Pinpoint the cell where the given text exists, returning its [X, Y] midpoint coordinate. 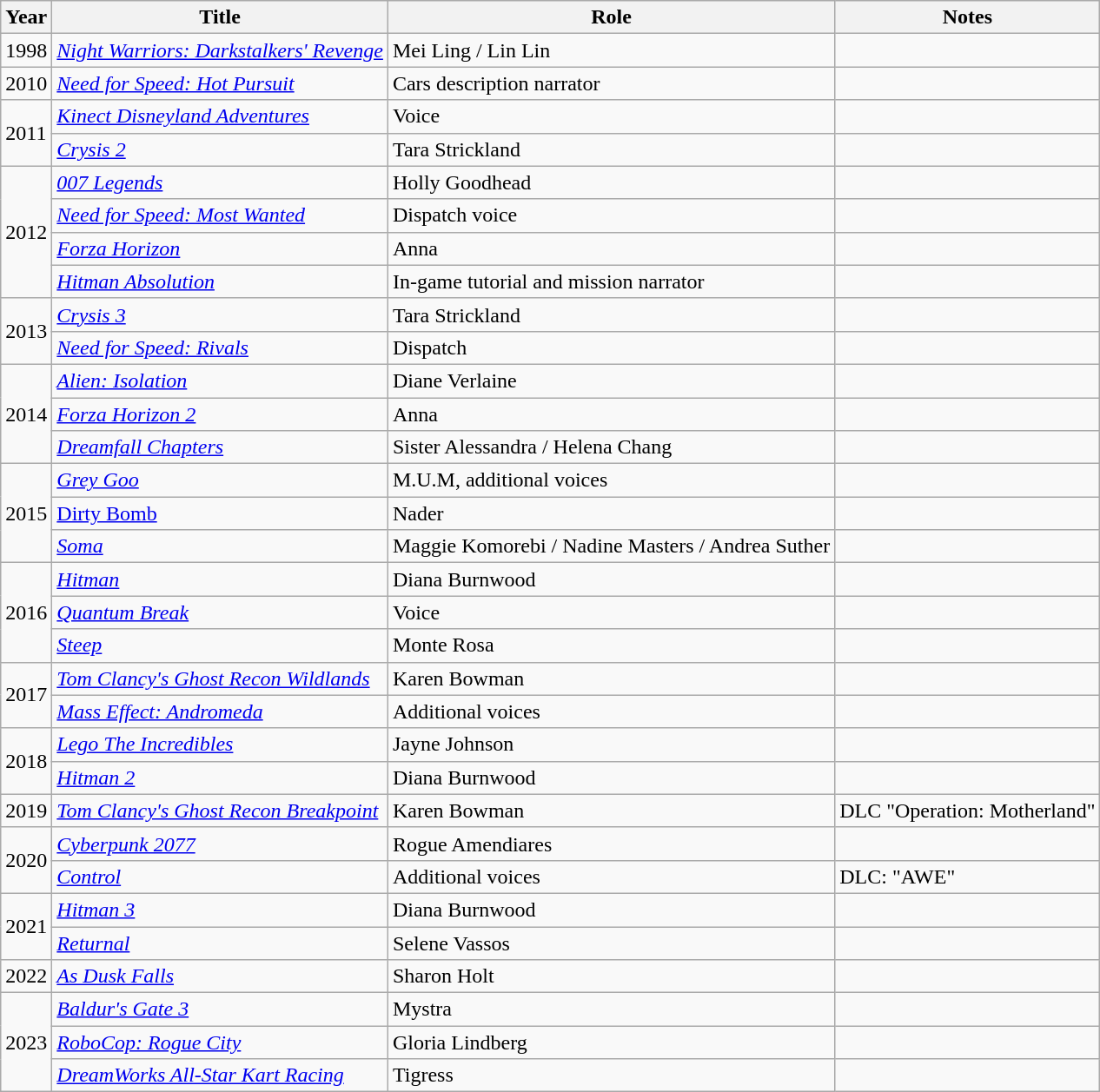
Cars description narrator [611, 83]
In-game tutorial and mission narrator [611, 281]
Tom Clancy's Ghost Recon Breakpoint [221, 811]
Hitman Absolution [221, 281]
Crysis 2 [221, 149]
Steep [221, 645]
Holly Goodhead [611, 182]
2012 [26, 232]
Hitman [221, 579]
Forza Horizon [221, 248]
Hitman 2 [221, 778]
Night Warriors: Darkstalkers' Revenge [221, 50]
2015 [26, 513]
Dispatch [611, 347]
As Dusk Falls [221, 976]
DLC "Operation: Motherland" [968, 811]
Crysis 3 [221, 314]
Selene Vassos [611, 943]
Mei Ling / Lin Lin [611, 50]
007 Legends [221, 182]
2019 [26, 811]
M.U.M, additional voices [611, 480]
Nader [611, 513]
Mass Effect: Andromeda [221, 711]
Sharon Holt [611, 976]
2016 [26, 612]
Returnal [221, 943]
Lego The Incredibles [221, 745]
Year [26, 17]
Gloria Lindberg [611, 1042]
2011 [26, 133]
2014 [26, 414]
Sister Alessandra / Helena Chang [611, 447]
Jayne Johnson [611, 745]
DLC: "AWE" [968, 877]
Hitman 3 [221, 910]
Quantum Break [221, 612]
Maggie Komorebi / Nadine Masters / Andrea Suther [611, 546]
RoboCop: Rogue City [221, 1042]
Need for Speed: Rivals [221, 347]
Alien: Isolation [221, 381]
Notes [968, 17]
Title [221, 17]
2017 [26, 695]
Tom Clancy's Ghost Recon Wildlands [221, 678]
Forza Horizon 2 [221, 414]
Grey Goo [221, 480]
1998 [26, 50]
Monte Rosa [611, 645]
Dispatch voice [611, 215]
2021 [26, 926]
Soma [221, 546]
Baldur's Gate 3 [221, 1009]
Kinect Disneyland Adventures [221, 116]
Control [221, 877]
Rogue Amendiares [611, 844]
Mystra [611, 1009]
2018 [26, 761]
2020 [26, 860]
2010 [26, 83]
Cyberpunk 2077 [221, 844]
Dreamfall Chapters [221, 447]
2013 [26, 331]
Tigress [611, 1075]
Dirty Bomb [221, 513]
Role [611, 17]
Need for Speed: Most Wanted [221, 215]
Diane Verlaine [611, 381]
DreamWorks All-Star Kart Racing [221, 1075]
2023 [26, 1042]
2022 [26, 976]
Need for Speed: Hot Pursuit [221, 83]
